Detect which cell encompasses the target text, then output its [X, Y] center coordinate. 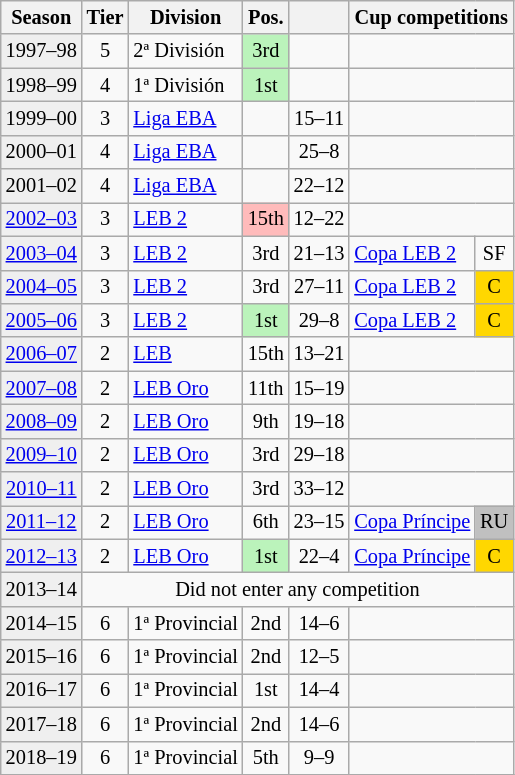
2010–11 [42, 489]
6th [266, 522]
Tier [106, 17]
SF [494, 253]
2006–07 [42, 354]
9–9 [320, 758]
27–11 [320, 287]
23–15 [320, 522]
1999–00 [42, 118]
2017–18 [42, 724]
2001–02 [42, 186]
1998–99 [42, 85]
2003–04 [42, 253]
14–4 [320, 690]
Did not enter any competition [298, 589]
2011–12 [42, 522]
Division [185, 17]
29–8 [320, 320]
2004–05 [42, 287]
11th [266, 388]
2007–08 [42, 388]
22–4 [320, 556]
12–22 [320, 219]
2012–13 [42, 556]
2013–14 [42, 589]
9th [266, 421]
1997–98 [42, 51]
2002–03 [42, 219]
25–8 [320, 152]
5 [106, 51]
2014–15 [42, 623]
Season [42, 17]
RU [494, 522]
LEB [185, 354]
2018–19 [42, 758]
2005–06 [42, 320]
2009–10 [42, 455]
15–11 [320, 118]
Cup competitions [431, 17]
2000–01 [42, 152]
33–12 [320, 489]
13–21 [320, 354]
15–19 [320, 388]
12–5 [320, 657]
2015–16 [42, 657]
19–18 [320, 421]
2ª División [185, 51]
1ª División [185, 85]
Pos. [266, 17]
21–13 [320, 253]
29–18 [320, 455]
2008–09 [42, 421]
2016–17 [42, 690]
5th [266, 758]
22–12 [320, 186]
